Pinpoint the cell where the given text exists, returning its [X, Y] midpoint coordinate. 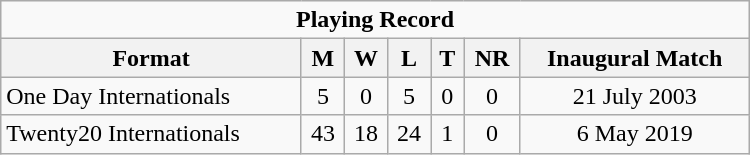
Twenty20 Internationals [152, 134]
Inaugural Match [634, 58]
M [322, 58]
24 [410, 134]
T [448, 58]
1 [448, 134]
W [366, 58]
NR [492, 58]
43 [322, 134]
Playing Record [375, 20]
One Day Internationals [152, 96]
6 May 2019 [634, 134]
18 [366, 134]
Format [152, 58]
L [410, 58]
21 July 2003 [634, 96]
